Provide the [X, Y] coordinate of the cell's center where the given text is located.  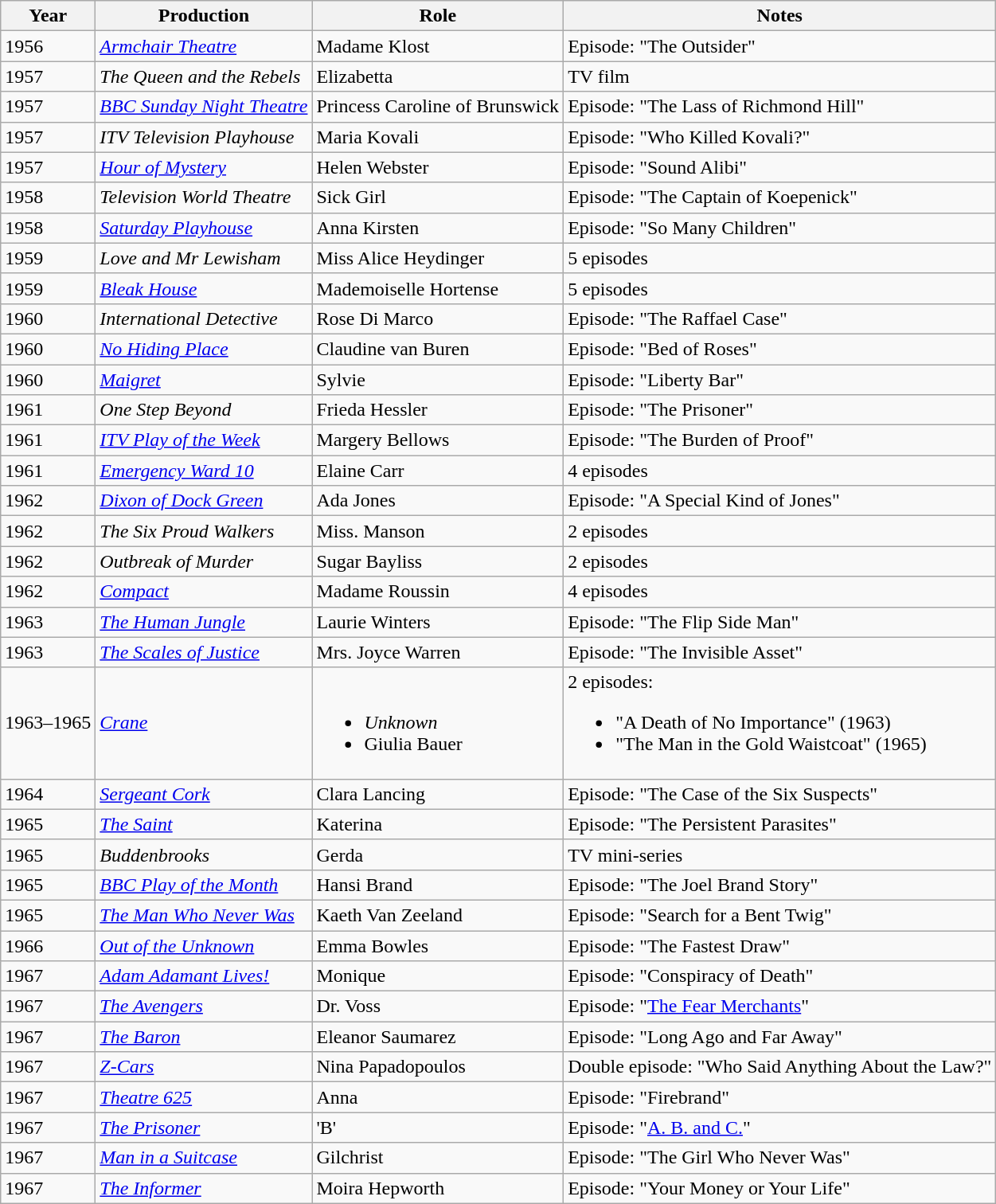
Episode: "The Fear Merchants" [780, 1007]
2 episodes:"A Death of No Importance" (1963)"The Man in the Gold Waistcoat" (1965) [780, 723]
Madame Klost [438, 46]
Notes [780, 16]
Hansi Brand [438, 885]
Maria Kovali [438, 137]
Episode: "A Special Kind of Jones" [780, 501]
Compact [204, 592]
Episode: "The Outsider" [780, 46]
Episode: "The Prisoner" [780, 410]
International Detective [204, 319]
Frieda Hessler [438, 410]
UnknownGiulia Bauer [438, 723]
Nina Papadopoulos [438, 1067]
The Avengers [204, 1007]
Mademoiselle Hortense [438, 288]
Monique [438, 976]
1963–1965 [48, 723]
The Prisoner [204, 1128]
Out of the Unknown [204, 945]
Episode: "Your Money or Your Life" [780, 1188]
Double episode: "Who Said Anything About the Law?" [780, 1067]
TV mini-series [780, 854]
Maigret [204, 380]
Sick Girl [438, 197]
Episode: "Sound Alibi" [780, 167]
1956 [48, 46]
The Scales of Justice [204, 652]
Margery Bellows [438, 440]
Ada Jones [438, 501]
BBC Sunday Night Theatre [204, 107]
Episode: "The Invisible Asset" [780, 652]
Episode: "Conspiracy of Death" [780, 976]
Anna Kirsten [438, 228]
Miss. Manson [438, 531]
Episode: "The Lass of Richmond Hill" [780, 107]
One Step Beyond [204, 410]
Gilchrist [438, 1158]
Dr. Voss [438, 1007]
The Human Jungle [204, 622]
Princess Caroline of Brunswick [438, 107]
The Six Proud Walkers [204, 531]
Episode: "The Burden of Proof" [780, 440]
Sylvie [438, 380]
No Hiding Place [204, 349]
Madame Roussin [438, 592]
Television World Theatre [204, 197]
Clara Lancing [438, 794]
Kaeth Van Zeeland [438, 915]
Rose Di Marco [438, 319]
Z-Cars [204, 1067]
Elizabetta [438, 76]
'B' [438, 1128]
The Queen and the Rebels [204, 76]
The Baron [204, 1037]
Sergeant Cork [204, 794]
Helen Webster [438, 167]
Emergency Ward 10 [204, 471]
Katerina [438, 824]
Claudine van Buren [438, 349]
Sugar Bayliss [438, 561]
Episode: "So Many Children" [780, 228]
Gerda [438, 854]
Episode: "Search for a Bent Twig" [780, 915]
Anna [438, 1097]
Emma Bowles [438, 945]
Episode: "The Fastest Draw" [780, 945]
Man in a Suitcase [204, 1158]
ITV Play of the Week [204, 440]
The Man Who Never Was [204, 915]
Episode: "Liberty Bar" [780, 380]
The Saint [204, 824]
Role [438, 16]
ITV Television Playhouse [204, 137]
Episode: "The Captain of Koepenick" [780, 197]
Episode: "Long Ago and Far Away" [780, 1037]
Episode: "Who Killed Kovali?" [780, 137]
Theatre 625 [204, 1097]
Adam Adamant Lives! [204, 976]
Episode: "A. B. and C." [780, 1128]
Episode: "The Joel Brand Story" [780, 885]
1964 [48, 794]
Year [48, 16]
Episode: "The Raffael Case" [780, 319]
Hour of Mystery [204, 167]
BBC Play of the Month [204, 885]
Episode: "Firebrand" [780, 1097]
Bleak House [204, 288]
Laurie Winters [438, 622]
Production [204, 16]
Moira Hepworth [438, 1188]
Episode: "Bed of Roses" [780, 349]
The Informer [204, 1188]
Saturday Playhouse [204, 228]
Dixon of Dock Green [204, 501]
Eleanor Saumarez [438, 1037]
Buddenbrooks [204, 854]
Mrs. Joyce Warren [438, 652]
Miss Alice Heydinger [438, 258]
TV film [780, 76]
Outbreak of Murder [204, 561]
Episode: "The Case of the Six Suspects" [780, 794]
Episode: "The Persistent Parasites" [780, 824]
Elaine Carr [438, 471]
Crane [204, 723]
Armchair Theatre [204, 46]
1966 [48, 945]
Love and Mr Lewisham [204, 258]
Episode: "The Flip Side Man" [780, 622]
Episode: "The Girl Who Never Was" [780, 1158]
